For the text-containing cell, return its midpoint in (x, y) coordinate format. 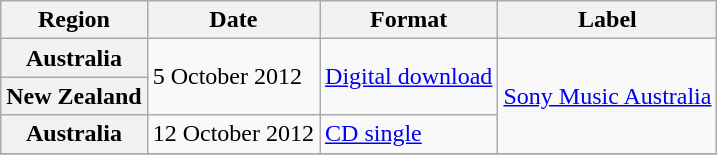
12 October 2012 (233, 134)
5 October 2012 (233, 77)
Sony Music Australia (608, 96)
Region (74, 20)
Label (608, 20)
Digital download (409, 77)
New Zealand (74, 96)
Format (409, 20)
Date (233, 20)
CD single (409, 134)
